Determine the [x, y] coordinate at the center of the cell enclosing the given text.  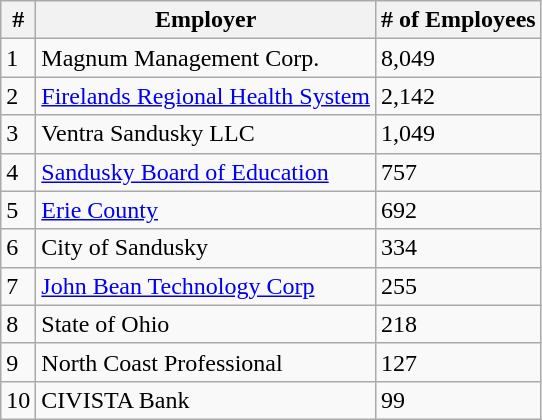
218 [458, 324]
Sandusky Board of Education [206, 172]
3 [18, 134]
CIVISTA Bank [206, 400]
State of Ohio [206, 324]
8,049 [458, 58]
5 [18, 210]
6 [18, 248]
334 [458, 248]
# [18, 20]
8 [18, 324]
4 [18, 172]
10 [18, 400]
692 [458, 210]
757 [458, 172]
255 [458, 286]
1,049 [458, 134]
Erie County [206, 210]
127 [458, 362]
John Bean Technology Corp [206, 286]
Magnum Management Corp. [206, 58]
Employer [206, 20]
99 [458, 400]
Ventra Sandusky LLC [206, 134]
1 [18, 58]
North Coast Professional [206, 362]
9 [18, 362]
2 [18, 96]
2,142 [458, 96]
7 [18, 286]
# of Employees [458, 20]
Firelands Regional Health System [206, 96]
City of Sandusky [206, 248]
